Return the [X, Y] coordinate for the center point of the cell that contains the specified text.  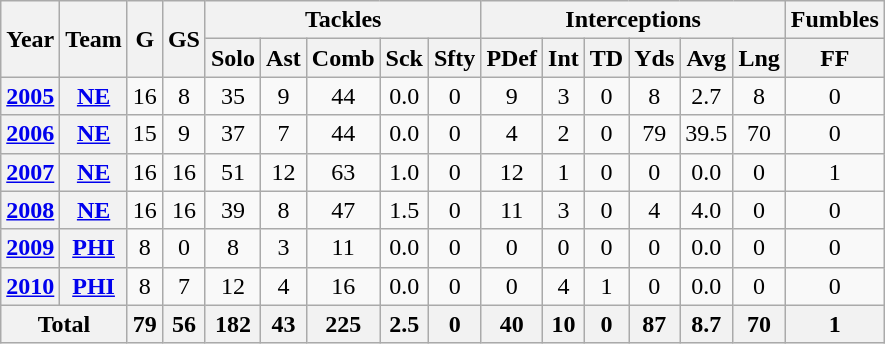
2010 [30, 286]
Total [64, 324]
35 [232, 96]
2007 [30, 172]
Avg [706, 58]
Year [30, 39]
4.0 [706, 210]
Tackles [342, 20]
FF [834, 58]
56 [184, 324]
40 [512, 324]
2006 [30, 134]
2008 [30, 210]
G [144, 39]
43 [284, 324]
2 [564, 134]
182 [232, 324]
47 [343, 210]
Sck [404, 58]
Ast [284, 58]
Solo [232, 58]
15 [144, 134]
Fumbles [834, 20]
TD [606, 58]
8.7 [706, 324]
Yds [654, 58]
39.5 [706, 134]
2.7 [706, 96]
10 [564, 324]
63 [343, 172]
Lng [759, 58]
PDef [512, 58]
Interceptions [633, 20]
39 [232, 210]
2.5 [404, 324]
2005 [30, 96]
1.0 [404, 172]
87 [654, 324]
51 [232, 172]
1.5 [404, 210]
Sfty [454, 58]
Team [94, 39]
Int [564, 58]
37 [232, 134]
225 [343, 324]
GS [184, 39]
2009 [30, 248]
Comb [343, 58]
